From the cell containing the given text, extract its center point as [x, y] coordinate. 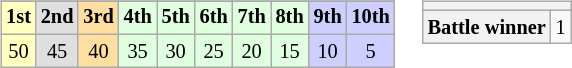
50 [18, 51]
1 [561, 27]
Battle winner [487, 27]
2nd [58, 18]
6th [214, 18]
20 [252, 51]
8th [290, 18]
15 [290, 51]
35 [138, 51]
45 [58, 51]
25 [214, 51]
40 [98, 51]
3rd [98, 18]
10 [328, 51]
5th [176, 18]
1st [18, 18]
4th [138, 18]
9th [328, 18]
30 [176, 51]
10th [371, 18]
5 [371, 51]
7th [252, 18]
